Provide the (x, y) coordinate of the cell's center where the given text is located.  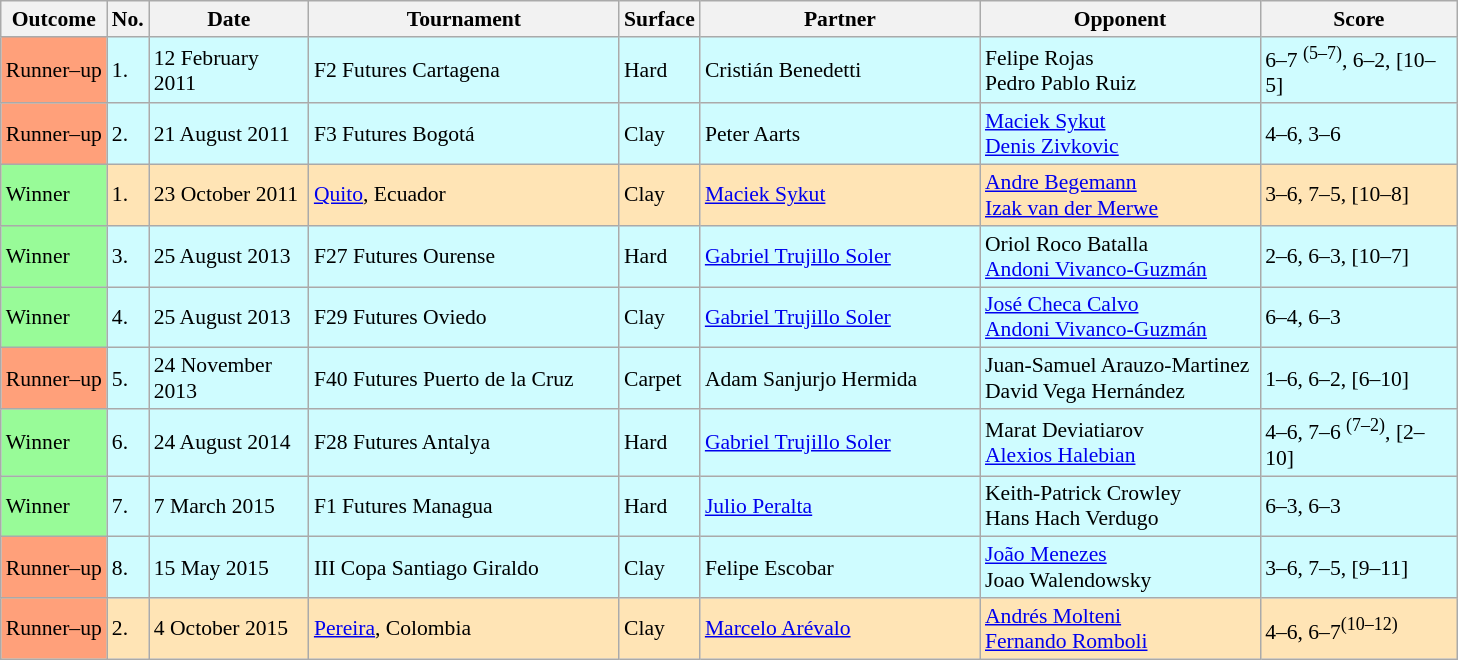
Adam Sanjurjo Hermida (840, 378)
Maciek Sykut (840, 196)
4–6, 6–7(10–12) (1359, 628)
4–6, 7–6 (7–2), [2–10] (1359, 442)
12 February 2011 (229, 70)
6–3, 6–3 (1359, 506)
8. (128, 568)
III Copa Santiago Giraldo (464, 568)
Andre Begemann Izak van der Merwe (1120, 196)
F1 Futures Managua (464, 506)
Score (1359, 19)
3. (128, 256)
Outcome (54, 19)
3–6, 7–5, [10–8] (1359, 196)
José Checa Calvo Andoni Vivanco-Guzmán (1120, 318)
3–6, 7–5, [9–11] (1359, 568)
4–6, 3–6 (1359, 134)
Tournament (464, 19)
Pereira, Colombia (464, 628)
Maciek Sykut Denis Zivkovic (1120, 134)
Oriol Roco Batalla Andoni Vivanco-Guzmán (1120, 256)
Juan-Samuel Arauzo-Martinez David Vega Hernández (1120, 378)
Peter Aarts (840, 134)
Andrés Molteni Fernando Romboli (1120, 628)
F2 Futures Cartagena (464, 70)
24 November 2013 (229, 378)
2–6, 6–3, [10–7] (1359, 256)
7 March 2015 (229, 506)
4. (128, 318)
F29 Futures Oviedo (464, 318)
7. (128, 506)
6. (128, 442)
1–6, 6–2, [6–10] (1359, 378)
F3 Futures Bogotá (464, 134)
6–7 (5–7), 6–2, [10–5] (1359, 70)
Opponent (1120, 19)
F28 Futures Antalya (464, 442)
Cristián Benedetti (840, 70)
21 August 2011 (229, 134)
No. (128, 19)
João Menezes Joao Walendowsky (1120, 568)
6–4, 6–3 (1359, 318)
Marat Deviatiarov Alexios Halebian (1120, 442)
23 October 2011 (229, 196)
Keith-Patrick Crowley Hans Hach Verdugo (1120, 506)
15 May 2015 (229, 568)
F27 Futures Ourense (464, 256)
24 August 2014 (229, 442)
F40 Futures Puerto de la Cruz (464, 378)
5. (128, 378)
Felipe Escobar (840, 568)
Felipe Rojas Pedro Pablo Ruiz (1120, 70)
Surface (660, 19)
4 October 2015 (229, 628)
Quito, Ecuador (464, 196)
Julio Peralta (840, 506)
Marcelo Arévalo (840, 628)
Carpet (660, 378)
Date (229, 19)
Partner (840, 19)
